Output the [x, y] coordinate of the center of the cell containing the given text.  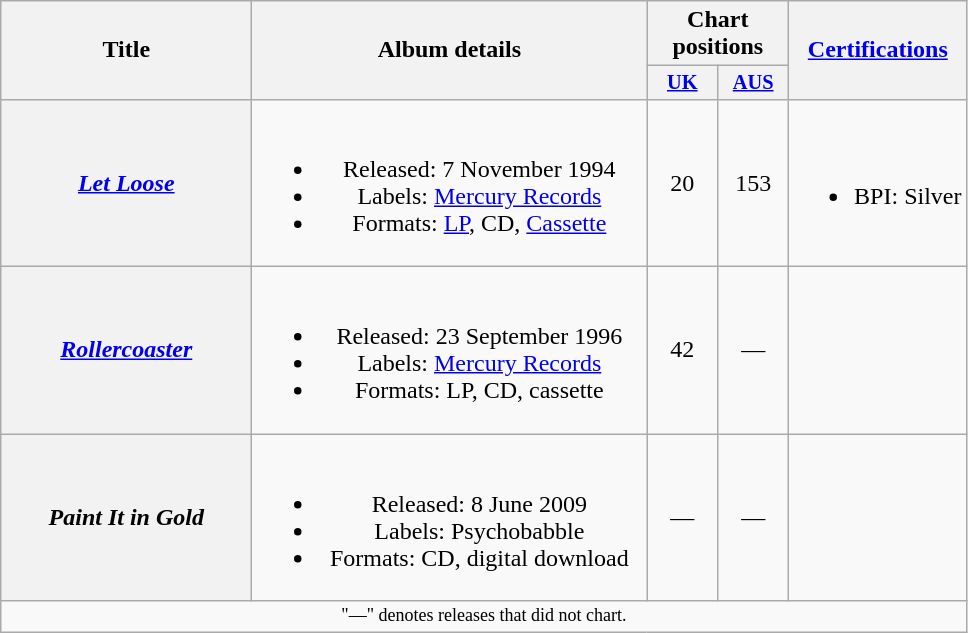
Released: 23 September 1996Labels: Mercury RecordsFormats: LP, CD, cassette [450, 350]
153 [754, 182]
AUS [754, 83]
"—" denotes releases that did not chart. [484, 616]
Certifications [878, 50]
Album details [450, 50]
Title [126, 50]
UK [682, 83]
BPI: Silver [878, 182]
Let Loose [126, 182]
Chart positions [718, 34]
Rollercoaster [126, 350]
42 [682, 350]
Released: 7 November 1994Labels: Mercury RecordsFormats: LP, CD, Cassette [450, 182]
Released: 8 June 2009Labels: PsychobabbleFormats: CD, digital download [450, 518]
20 [682, 182]
Paint It in Gold [126, 518]
